Find where the given text appears and provide that cell's center as [X, Y] coordinate. 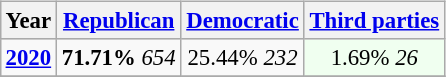
25.44% 232 [242, 58]
Year [28, 21]
Republican [118, 21]
Democratic [242, 21]
2020 [28, 58]
Third parties [374, 21]
1.69% 26 [374, 58]
71.71% 654 [118, 58]
